Extract the (X, Y) coordinate from the center of the cell holding the provided text.  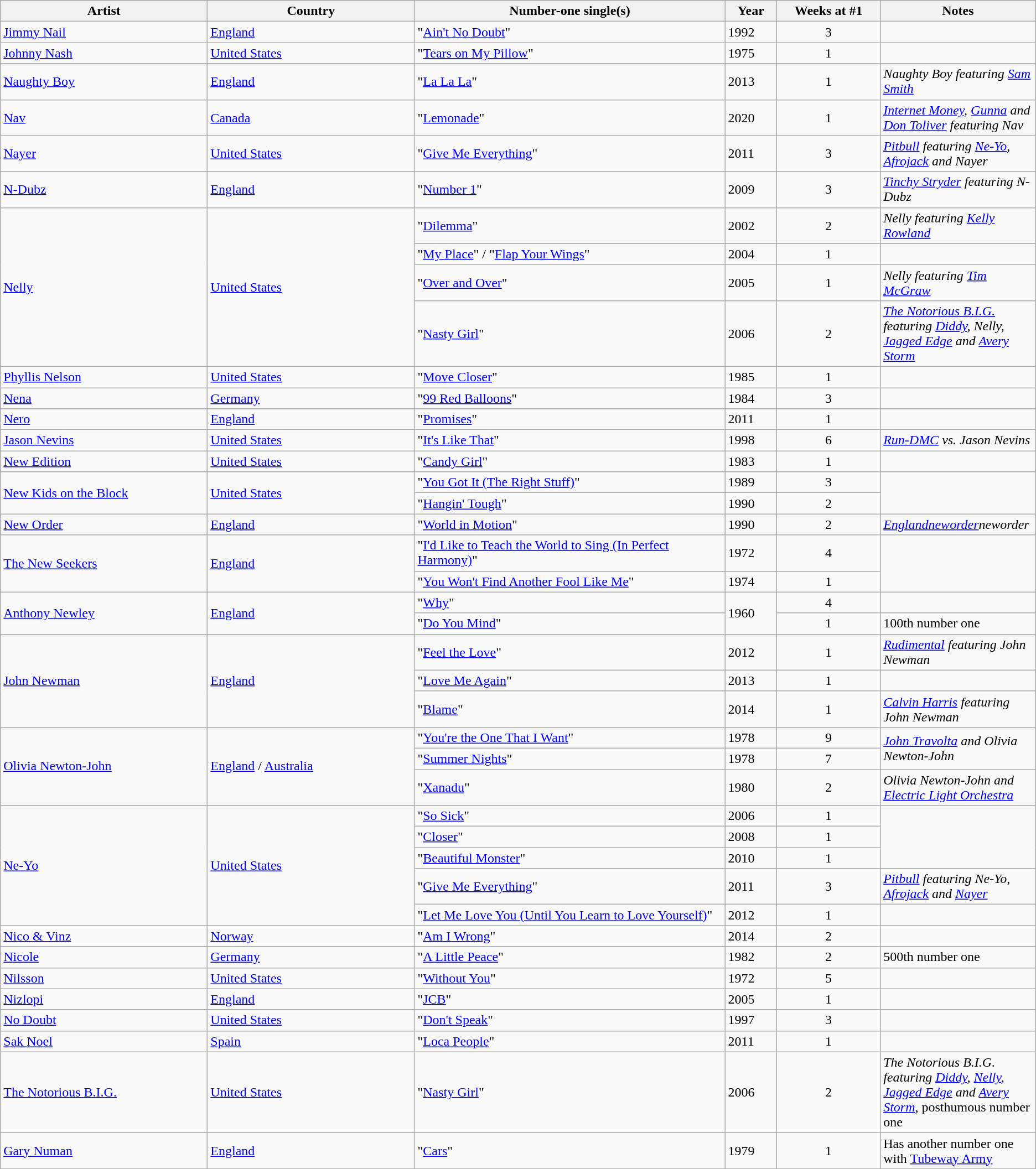
"Without You" (570, 978)
Englandneworderneworder (959, 524)
Nilsson (104, 978)
Phyllis Nelson (104, 377)
"Number 1" (570, 189)
Has another number one with Tubeway Army (959, 1151)
Naughty Boy featuring Sam Smith (959, 82)
"Tears on My Pillow" (570, 53)
"Candy Girl" (570, 461)
1984 (751, 398)
2009 (751, 189)
"Love Me Again" (570, 680)
"Dilemma" (570, 226)
"Why" (570, 602)
New Edition (104, 461)
Artist (104, 11)
Johnny Nash (104, 53)
Olivia Newton-John and Electric Light Orchestra (959, 787)
Internet Money, Gunna and Don Toliver featuring Nav (959, 117)
1960 (751, 613)
The Notorious B.I.G. featuring Diddy, Nelly, Jagged Edge and Avery Storm, posthumous number one (959, 1092)
"Over and Over" (570, 282)
6 (829, 440)
"Blame" (570, 709)
Notes (959, 11)
Calvin Harris featuring John Newman (959, 709)
"Closer" (570, 837)
"Lemonade" (570, 117)
"So Sick" (570, 816)
Olivia Newton-John (104, 766)
"Summer Nights" (570, 758)
Jason Nevins (104, 440)
No Doubt (104, 1020)
"Promises" (570, 419)
New Order (104, 524)
5 (829, 978)
Number-one single(s) (570, 11)
"JCB" (570, 999)
"A Little Peace" (570, 957)
2020 (751, 117)
Nelly featuring Kelly Rowland (959, 226)
The Notorious B.I.G. (104, 1092)
1989 (751, 482)
Nelly (104, 287)
Nayer (104, 154)
1982 (751, 957)
"I'd Like to Teach the World to Sing (In Perfect Harmony)" (570, 553)
2008 (751, 837)
2002 (751, 226)
"Move Closer" (570, 377)
2010 (751, 858)
England / Australia (311, 766)
Nicole (104, 957)
1992 (751, 32)
"World in Motion" (570, 524)
Run-DMC vs. Jason Nevins (959, 440)
Canada (311, 117)
"Loca People" (570, 1041)
Nav (104, 117)
Country (311, 11)
"It's Like That" (570, 440)
The New Seekers (104, 563)
The Notorious B.I.G. featuring Diddy, Nelly, Jagged Edge and Avery Storm (959, 333)
"Beautiful Monster" (570, 858)
"99 Red Balloons" (570, 398)
9 (829, 737)
N-Dubz (104, 189)
"You Got It (The Right Stuff)" (570, 482)
100th number one (959, 624)
"Ain't No Doubt" (570, 32)
Gary Numan (104, 1151)
Jimmy Nail (104, 32)
Nero (104, 419)
Norway (311, 936)
"Do You Mind" (570, 624)
"La La La" (570, 82)
1997 (751, 1020)
John Newman (104, 680)
"Hangin' Tough" (570, 503)
"You're the One That I Want" (570, 737)
"Let Me Love You (Until You Learn to Love Yourself)" (570, 915)
2004 (751, 254)
John Travolta and Olivia Newton-John (959, 748)
"Am I Wrong" (570, 936)
1998 (751, 440)
Year (751, 11)
Anthony Newley (104, 613)
500th number one (959, 957)
Ne-Yo (104, 865)
1974 (751, 581)
1979 (751, 1151)
Nelly featuring Tim McGraw (959, 282)
Nico & Vinz (104, 936)
New Kids on the Block (104, 493)
1985 (751, 377)
"Xanadu" (570, 787)
"Don't Speak" (570, 1020)
Naughty Boy (104, 82)
Nizlopi (104, 999)
"Cars" (570, 1151)
Nena (104, 398)
"Feel the Love" (570, 652)
Spain (311, 1041)
Tinchy Stryder featuring N-Dubz (959, 189)
Rudimental featuring John Newman (959, 652)
"You Won't Find Another Fool Like Me" (570, 581)
1980 (751, 787)
Sak Noel (104, 1041)
7 (829, 758)
Weeks at #1 (829, 11)
"My Place" / "Flap Your Wings" (570, 254)
1975 (751, 53)
1983 (751, 461)
